Return [X, Y] of the center of cell containing provided text 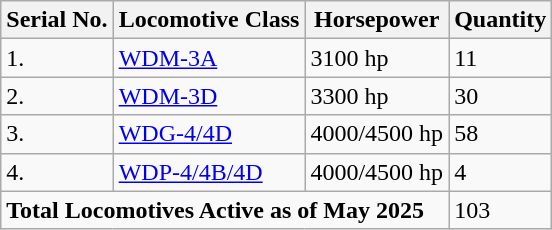
4 [500, 172]
1. [57, 58]
4. [57, 172]
WDP-4/4B/4D [209, 172]
11 [500, 58]
WDM-3D [209, 96]
3100 hp [377, 58]
Horsepower [377, 20]
Total Locomotives Active as of May 2025 [225, 210]
58 [500, 134]
3300 hp [377, 96]
Quantity [500, 20]
30 [500, 96]
2. [57, 96]
WDG-4/4D [209, 134]
3. [57, 134]
WDM-3A [209, 58]
103 [500, 210]
Locomotive Class [209, 20]
Serial No. [57, 20]
